For the text-containing cell, return its midpoint in [X, Y] coordinate format. 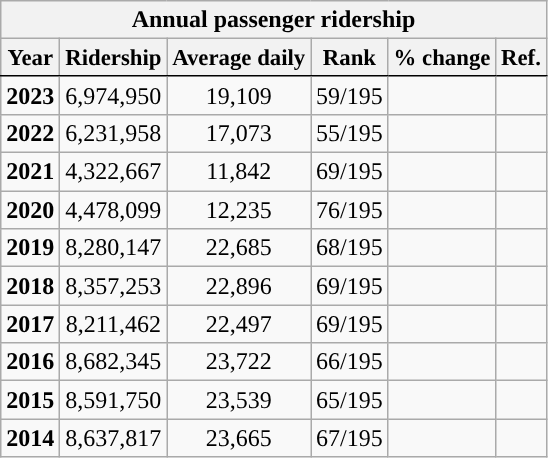
2018 [30, 286]
% change [442, 58]
Average daily [239, 58]
2016 [30, 362]
22,896 [239, 286]
6,231,958 [114, 133]
8,211,462 [114, 324]
8,357,253 [114, 286]
Rank [350, 58]
12,235 [239, 210]
66/195 [350, 362]
8,682,345 [114, 362]
2022 [30, 133]
76/195 [350, 210]
23,665 [239, 438]
2019 [30, 248]
2021 [30, 172]
8,591,750 [114, 400]
Annual passenger ridership [274, 20]
55/195 [350, 133]
2017 [30, 324]
2023 [30, 95]
67/195 [350, 438]
23,722 [239, 362]
68/195 [350, 248]
8,280,147 [114, 248]
Ref. [521, 58]
23,539 [239, 400]
Ridership [114, 58]
8,637,817 [114, 438]
17,073 [239, 133]
2020 [30, 210]
22,685 [239, 248]
2014 [30, 438]
65/195 [350, 400]
4,322,667 [114, 172]
22,497 [239, 324]
59/195 [350, 95]
4,478,099 [114, 210]
19,109 [239, 95]
6,974,950 [114, 95]
2015 [30, 400]
Year [30, 58]
11,842 [239, 172]
